Pinpoint the cell where the given text exists, returning its (X, Y) midpoint coordinate. 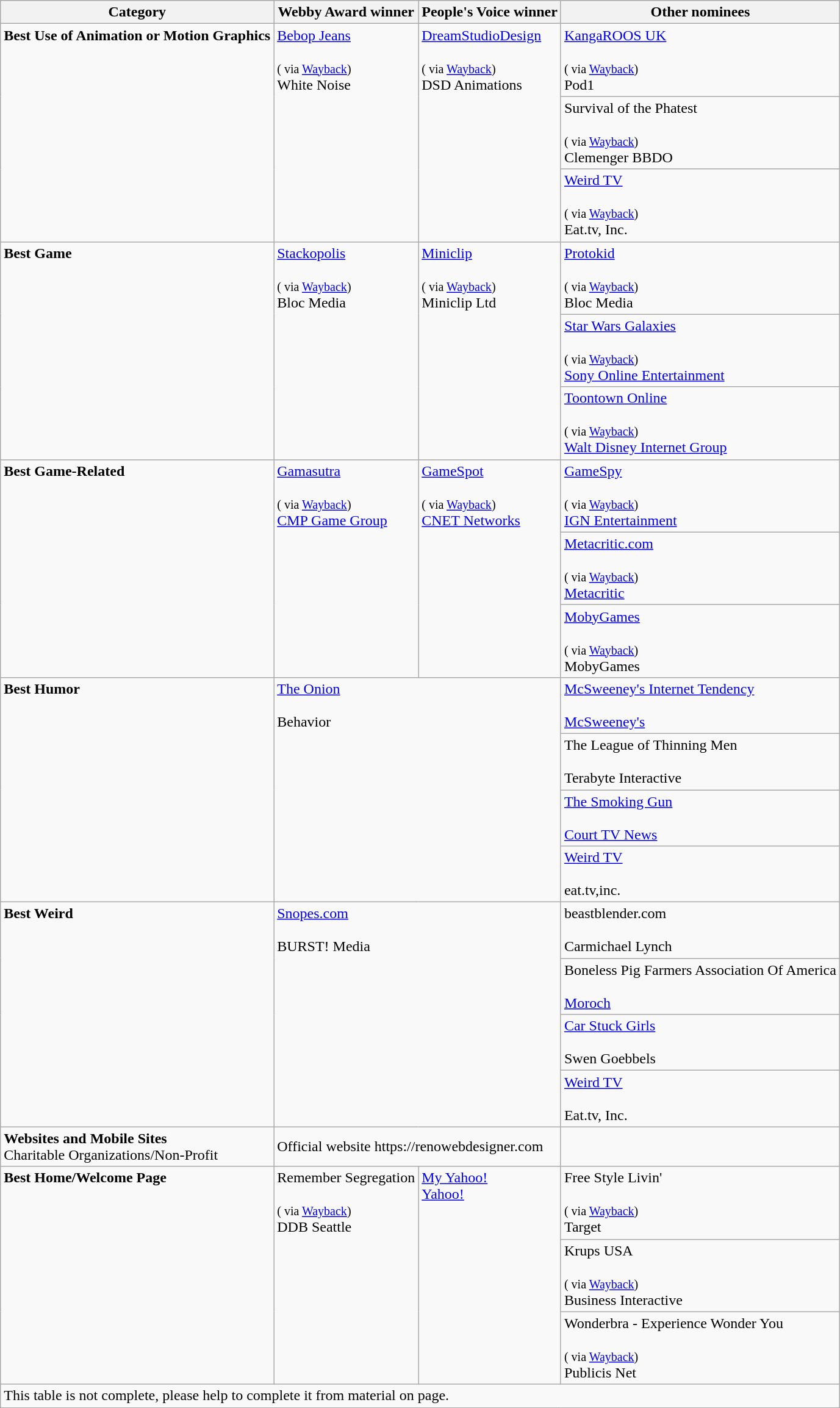
Weird TVeat.tv,inc. (700, 874)
Bebop Jeans( via Wayback) White Noise (346, 133)
Best Weird (137, 1015)
Official website https://renowebdesigner.com (417, 1147)
DreamStudioDesign( via Wayback) DSD Animations (490, 133)
Webby Award winner (346, 12)
Protokid( via Wayback) Bloc Media (700, 278)
People's Voice winner (490, 12)
Snopes.comBURST! Media (417, 1015)
Remember Segregation( via Wayback) DDB Seattle (346, 1275)
The OnionBehavior (417, 789)
Star Wars Galaxies( via Wayback) Sony Online Entertainment (700, 350)
My Yahoo!Yahoo! (490, 1275)
The League of Thinning MenTerabyte Interactive (700, 761)
Best Home/Welcome Page (137, 1275)
Category (137, 12)
beastblender.comCarmichael Lynch (700, 930)
Weird TV( via Wayback) Eat.tv, Inc. (700, 205)
Miniclip( via Wayback) Miniclip Ltd (490, 350)
McSweeney's Internet TendencyMcSweeney's (700, 705)
Best Use of Animation or Motion Graphics (137, 133)
Weird TVEat.tv, Inc. (700, 1099)
Toontown Online( via Wayback) Walt Disney Internet Group (700, 423)
Other nominees (700, 12)
Stackopolis( via Wayback) Bloc Media (346, 350)
Best Humor (137, 789)
Car Stuck GirlsSwen Goebbels (700, 1043)
Krups USA( via Wayback) Business Interactive (700, 1275)
This table is not complete, please help to complete it from material on page. (420, 1396)
Best Game (137, 350)
Metacritic.com( via Wayback) Metacritic (700, 569)
GameSpot( via Wayback) CNET Networks (490, 569)
Best Game-Related (137, 569)
MobyGames( via Wayback) MobyGames (700, 641)
Survival of the Phatest( via Wayback) Clemenger BBDO (700, 133)
Boneless Pig Farmers Association Of AmericaMoroch (700, 986)
The Smoking GunCourt TV News (700, 817)
Free Style Livin'( via Wayback) Target (700, 1203)
Websites and Mobile SitesCharitable Organizations/Non-Profit (137, 1147)
Wonderbra - Experience Wonder You ( via Wayback) Publicis Net (700, 1348)
GameSpy( via Wayback) IGN Entertainment (700, 495)
KangaROOS UK( via Wayback) Pod1 (700, 60)
Gamasutra( via Wayback) CMP Game Group (346, 569)
